Detect which cell encompasses the target text, then output its (X, Y) center coordinate. 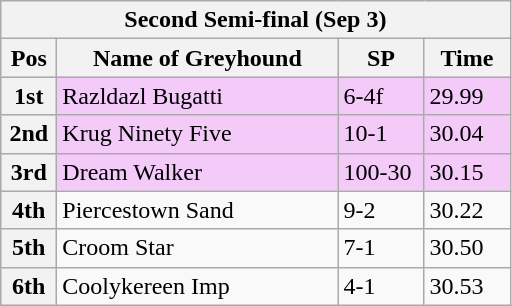
10-1 (381, 134)
30.22 (467, 210)
SP (381, 58)
Krug Ninety Five (198, 134)
4th (29, 210)
100-30 (381, 172)
1st (29, 96)
29.99 (467, 96)
Razldazl Bugatti (198, 96)
2nd (29, 134)
30.15 (467, 172)
4-1 (381, 286)
3rd (29, 172)
7-1 (381, 248)
Piercestown Sand (198, 210)
Time (467, 58)
9-2 (381, 210)
6th (29, 286)
Pos (29, 58)
30.50 (467, 248)
30.53 (467, 286)
Dream Walker (198, 172)
Croom Star (198, 248)
Second Semi-final (Sep 3) (256, 20)
Name of Greyhound (198, 58)
Coolykereen Imp (198, 286)
30.04 (467, 134)
5th (29, 248)
6-4f (381, 96)
